Find where the given text appears and provide that cell's center as (x, y) coordinate. 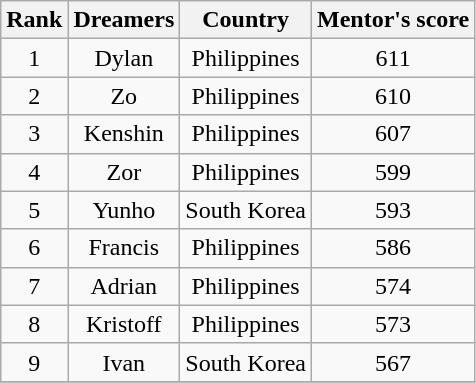
Yunho (124, 210)
4 (34, 172)
8 (34, 324)
Francis (124, 248)
6 (34, 248)
Adrian (124, 286)
9 (34, 362)
Zor (124, 172)
567 (392, 362)
Mentor's score (392, 20)
7 (34, 286)
1 (34, 58)
593 (392, 210)
Country (246, 20)
Zo (124, 96)
Kenshin (124, 134)
610 (392, 96)
Rank (34, 20)
Dreamers (124, 20)
Dylan (124, 58)
3 (34, 134)
2 (34, 96)
574 (392, 286)
573 (392, 324)
607 (392, 134)
5 (34, 210)
586 (392, 248)
Kristoff (124, 324)
Ivan (124, 362)
599 (392, 172)
611 (392, 58)
